Scan for the cell matching the given text and deliver its [X, Y] coordinate at center. 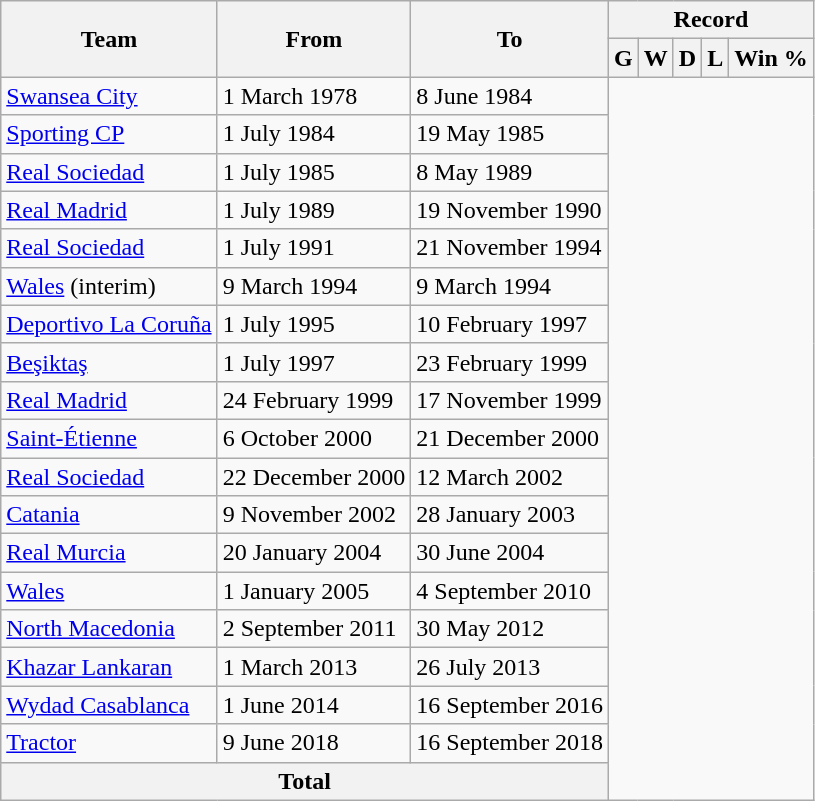
D [687, 58]
Beşiktaş [109, 362]
12 March 2002 [510, 477]
G [623, 58]
W [656, 58]
1 March 1978 [314, 96]
Real Murcia [109, 553]
Total [305, 781]
Sporting CP [109, 134]
1 March 2013 [314, 667]
Saint-Étienne [109, 438]
1 July 1989 [314, 210]
1 July 1995 [314, 324]
17 November 1999 [510, 400]
Tractor [109, 743]
16 September 2016 [510, 705]
30 May 2012 [510, 629]
28 January 2003 [510, 515]
4 September 2010 [510, 591]
1 July 1984 [314, 134]
L [716, 58]
21 November 1994 [510, 248]
23 February 1999 [510, 362]
1 July 1991 [314, 248]
19 May 1985 [510, 134]
10 February 1997 [510, 324]
16 September 2018 [510, 743]
9 June 2018 [314, 743]
Deportivo La Coruña [109, 324]
Team [109, 39]
19 November 1990 [510, 210]
1 July 1997 [314, 362]
Wales (interim) [109, 286]
8 May 1989 [510, 172]
North Macedonia [109, 629]
Swansea City [109, 96]
9 November 2002 [314, 515]
26 July 2013 [510, 667]
Khazar Lankaran [109, 667]
21 December 2000 [510, 438]
1 June 2014 [314, 705]
From [314, 39]
24 February 1999 [314, 400]
To [510, 39]
1 July 1985 [314, 172]
6 October 2000 [314, 438]
Win % [772, 58]
Wydad Casablanca [109, 705]
2 September 2011 [314, 629]
1 January 2005 [314, 591]
22 December 2000 [314, 477]
20 January 2004 [314, 553]
Catania [109, 515]
Record [710, 20]
Wales [109, 591]
30 June 2004 [510, 553]
8 June 1984 [510, 96]
